Detect which cell encompasses the target text, then output its [x, y] center coordinate. 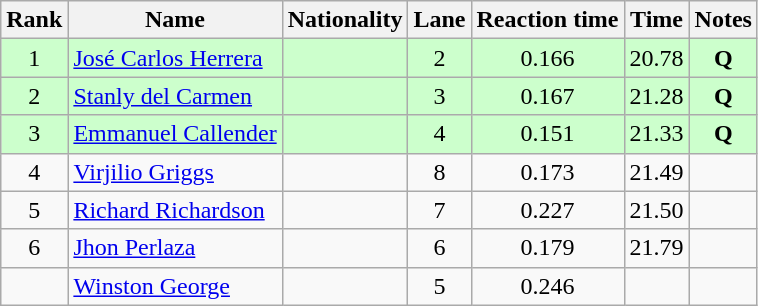
0.173 [548, 172]
21.49 [656, 172]
0.179 [548, 248]
Name [175, 20]
Richard Richardson [175, 210]
21.50 [656, 210]
0.246 [548, 286]
21.33 [656, 134]
Lane [440, 20]
21.79 [656, 248]
7 [440, 210]
Emmanuel Callender [175, 134]
José Carlos Herrera [175, 58]
Winston George [175, 286]
0.151 [548, 134]
Virjilio Griggs [175, 172]
Time [656, 20]
Stanly del Carmen [175, 96]
Nationality [345, 20]
20.78 [656, 58]
1 [34, 58]
21.28 [656, 96]
0.166 [548, 58]
Reaction time [548, 20]
Rank [34, 20]
0.167 [548, 96]
Notes [723, 20]
0.227 [548, 210]
8 [440, 172]
Jhon Perlaza [175, 248]
